Search for the cell housing the specified text and yield its (x, y) center coordinate. 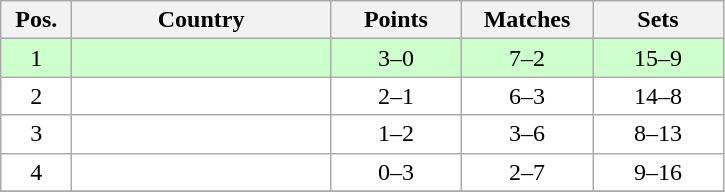
15–9 (658, 58)
14–8 (658, 96)
3–0 (396, 58)
1 (36, 58)
3–6 (526, 134)
Matches (526, 20)
Sets (658, 20)
Pos. (36, 20)
9–16 (658, 172)
7–2 (526, 58)
3 (36, 134)
0–3 (396, 172)
2–1 (396, 96)
Points (396, 20)
Country (202, 20)
6–3 (526, 96)
2–7 (526, 172)
4 (36, 172)
2 (36, 96)
8–13 (658, 134)
1–2 (396, 134)
